Detect which cell encompasses the target text, then output its [x, y] center coordinate. 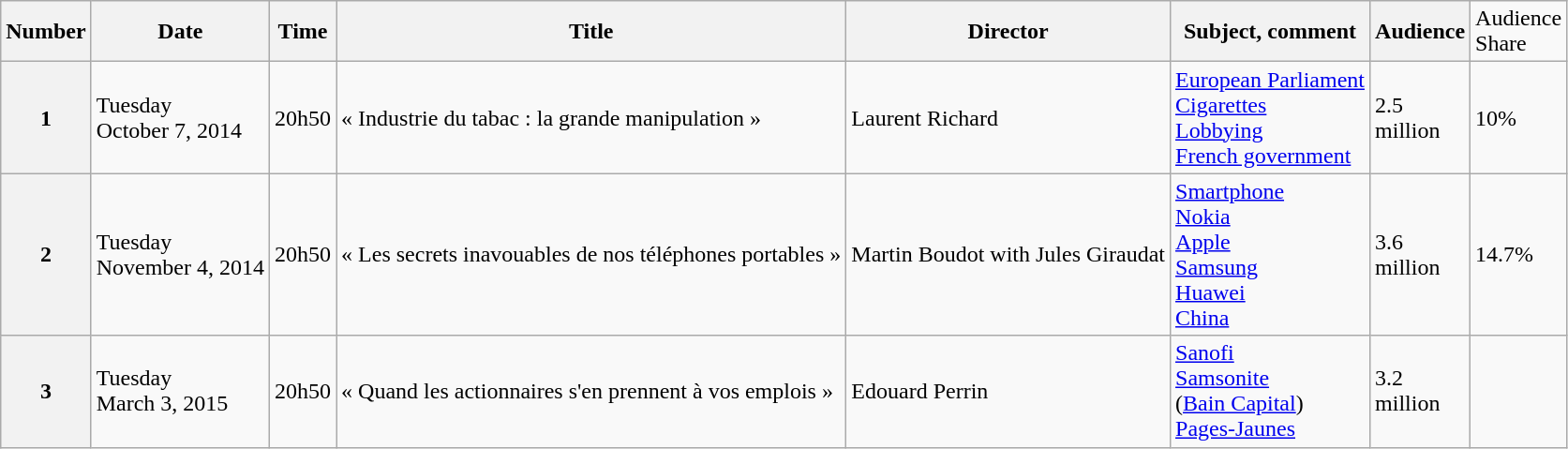
TuesdayNovember 4, 2014 [180, 255]
3.2million [1421, 392]
European Parliament Cigarettes Lobbying French government [1271, 118]
3 [46, 392]
Edouard Perrin [1008, 392]
Director [1008, 32]
Number [46, 32]
2.5million [1421, 118]
« Les secrets inavouables de nos téléphones portables » [591, 255]
14.7% [1518, 255]
Sanofi Samsonite (Bain Capital) Pages-Jaunes [1271, 392]
10% [1518, 118]
1 [46, 118]
TuesdayOctober 7, 2014 [180, 118]
TuesdayMarch 3, 2015 [180, 392]
3.6million [1421, 255]
Laurent Richard [1008, 118]
Time [304, 32]
« Industrie du tabac : la grande manipulation » [591, 118]
« Quand les actionnaires s'en prennent à vos emplois » [591, 392]
Subject, comment [1271, 32]
Date [180, 32]
Title [591, 32]
Martin Boudot with Jules Giraudat [1008, 255]
AudienceShare [1518, 32]
SmartphoneNokiaApple Samsung Huawei China [1271, 255]
Audience [1421, 32]
2 [46, 255]
